Output the [x, y] coordinate of the center of the cell containing the given text.  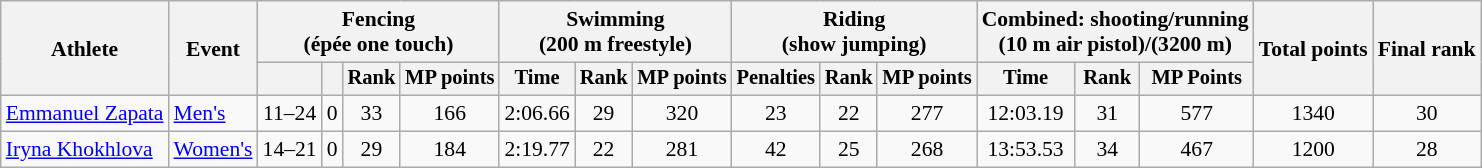
13:53.53 [1026, 150]
Combined: shooting/running(10 m air pistol)/(3200 m) [1116, 32]
Riding(show jumping) [854, 32]
34 [1108, 150]
25 [849, 150]
184 [450, 150]
1200 [1314, 150]
28 [1427, 150]
Penalties [776, 79]
2:19.77 [536, 150]
1340 [1314, 114]
30 [1427, 114]
MP Points [1197, 79]
577 [1197, 114]
320 [682, 114]
Iryna Khokhlova [85, 150]
42 [776, 150]
281 [682, 150]
Athlete [85, 48]
268 [926, 150]
Emmanuel Zapata [85, 114]
Swimming(200 m freestyle) [615, 32]
12:03.19 [1026, 114]
Men's [214, 114]
277 [926, 114]
Final rank [1427, 48]
166 [450, 114]
23 [776, 114]
467 [1197, 150]
33 [372, 114]
Total points [1314, 48]
31 [1108, 114]
Women's [214, 150]
2:06.66 [536, 114]
11–24 [290, 114]
Fencing(épée one touch) [379, 32]
Event [214, 48]
14–21 [290, 150]
